Return the [X, Y] coordinate for the center point of the cell that contains the specified text.  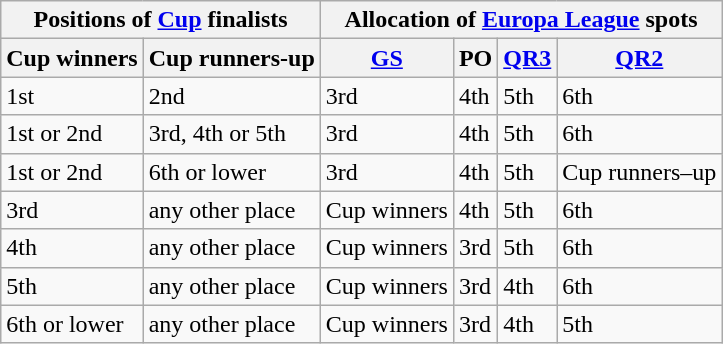
QR2 [640, 58]
Allocation of Europa League spots [521, 20]
2nd [232, 96]
Cup runners-up [232, 58]
Positions of Cup finalists [161, 20]
Cup runners–up [640, 172]
3rd, 4th or 5th [232, 134]
PO [475, 58]
1st [72, 96]
QR3 [528, 58]
GS [386, 58]
